Output the [x, y] coordinate of the center of the cell containing the given text.  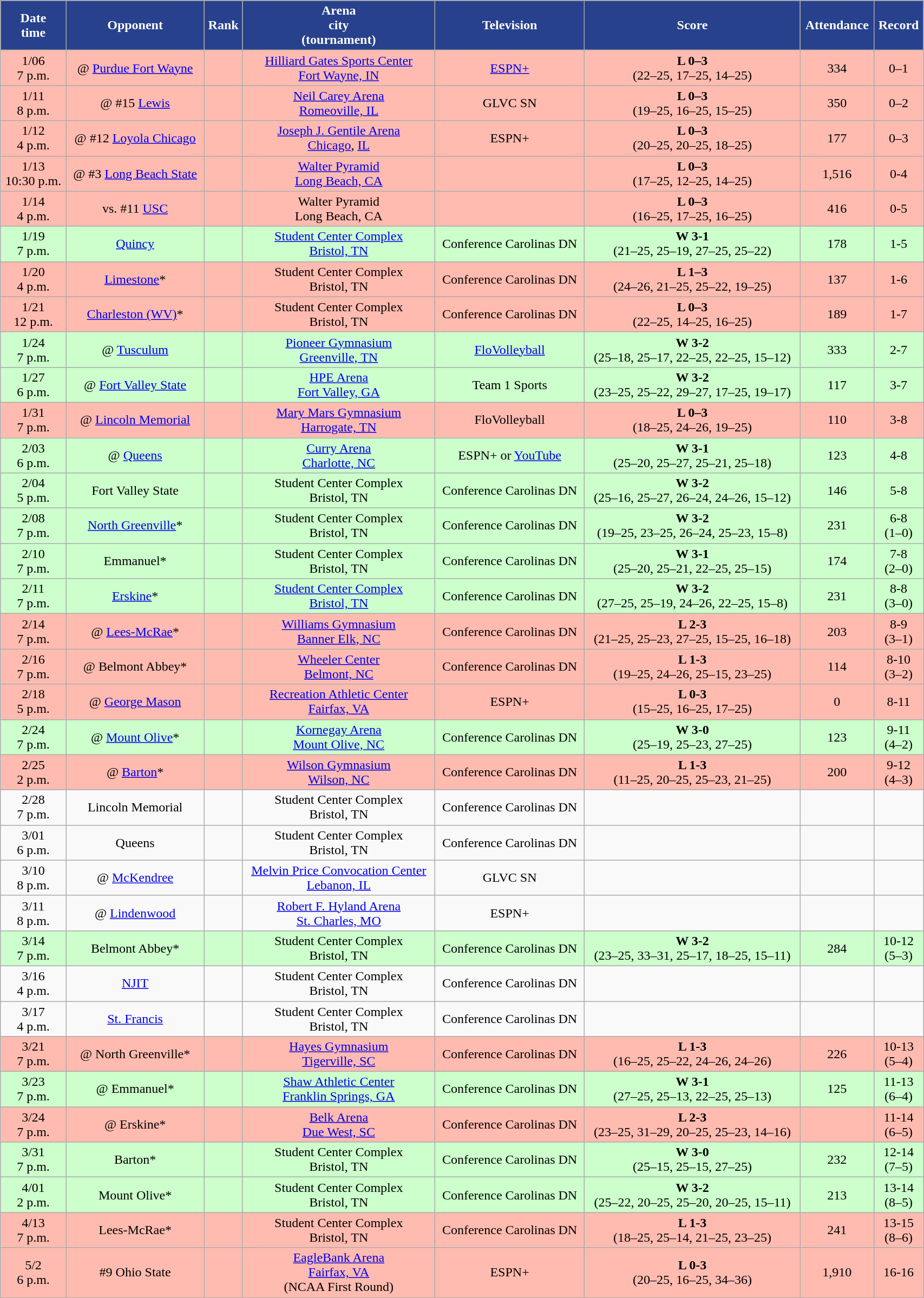
1/144 p.m. [34, 209]
3/016 p.m. [34, 842]
213 [837, 1195]
@ Mount Olive* [135, 737]
12-14(7–5) [899, 1159]
Wilson GymnasiumWilson, NC [339, 772]
350 [837, 103]
@ George Mason [135, 702]
#9 Ohio State [135, 1273]
3/237 p.m. [34, 1089]
1/2112 p.m. [34, 314]
125 [837, 1089]
@ Belmont Abbey* [135, 667]
177 [837, 139]
2/247 p.m. [34, 737]
0–2 [899, 103]
5/26 p.m. [34, 1273]
1/197 p.m. [34, 244]
0-4 [899, 173]
@ Lindenwood [135, 913]
Fort Valley State [135, 490]
1-6 [899, 279]
L 1-3(19–25, 24–26, 25–15, 23–25) [692, 667]
6-8(1–0) [899, 526]
L 0–3(22–25, 14–25, 16–25) [692, 314]
@ #3 Long Beach State [135, 173]
146 [837, 490]
9-12(4–3) [899, 772]
@ Erskine* [135, 1125]
L 0–3(17–25, 12–25, 14–25) [692, 173]
vs. #11 USC [135, 209]
Lees-McRae* [135, 1230]
3/147 p.m. [34, 948]
Lincoln Memorial [135, 808]
Neil Carey ArenaRomeoville, IL [339, 103]
8-10(3–2) [899, 667]
L 0–3(20–25, 20–25, 18–25) [692, 139]
Television [509, 25]
Belk ArenaDue West, SC [339, 1125]
W 3-1(25–20, 25–27, 25–21, 25–18) [692, 455]
114 [837, 667]
241 [837, 1230]
@ Lees-McRae* [135, 631]
@ #15 Lewis [135, 103]
8-8(3–0) [899, 596]
4/137 p.m. [34, 1230]
Record [899, 25]
W 3-2(19–25, 23–25, 26–24, 25–23, 15–8) [692, 526]
1,910 [837, 1273]
Wheeler CenterBelmont, NC [339, 667]
W 3-2(25–18, 25–17, 22–25, 22–25, 15–12) [692, 350]
189 [837, 314]
7-8(2–0) [899, 561]
Attendance [837, 25]
North Greenville* [135, 526]
L 1-3(16–25, 25–22, 24–26, 24–26) [692, 1054]
Limestone* [135, 279]
@ Queens [135, 455]
11-13(6–4) [899, 1089]
L 2-3(21–25, 25–23, 27–25, 15–25, 16–18) [692, 631]
1/118 p.m. [34, 103]
Joseph J. Gentile ArenaChicago, IL [339, 139]
1/124 p.m. [34, 139]
3/217 p.m. [34, 1054]
1/276 p.m. [34, 384]
Barton* [135, 1159]
110 [837, 420]
2/252 p.m. [34, 772]
Mary Mars GymnasiumHarrogate, TN [339, 420]
Score [692, 25]
EagleBank ArenaFairfax, VA(NCAA First Round) [339, 1273]
Quincy [135, 244]
@ Barton* [135, 772]
2/107 p.m. [34, 561]
3-8 [899, 420]
11-14(6–5) [899, 1125]
203 [837, 631]
@ Lincoln Memorial [135, 420]
1-5 [899, 244]
Kornegay ArenaMount Olive, NC [339, 737]
2-7 [899, 350]
St. Francis [135, 1019]
W 3-1(21–25, 25–19, 27–25, 25–22) [692, 244]
L 1-3(18–25, 25–14, 21–25, 23–25) [692, 1230]
L 0–3(22–25, 17–25, 14–25) [692, 68]
13-15(8–6) [899, 1230]
4/012 p.m. [34, 1195]
2/185 p.m. [34, 702]
L 0-3(20–25, 16–25, 34–36) [692, 1273]
3/118 p.m. [34, 913]
Opponent [135, 25]
2/036 p.m. [34, 455]
L 0–3(18–25, 24–26, 19–25) [692, 420]
178 [837, 244]
NJIT [135, 983]
1/247 p.m. [34, 350]
2/147 p.m. [34, 631]
@ #12 Loyola Chicago [135, 139]
2/167 p.m. [34, 667]
W 3-2(23–25, 33–31, 25–17, 18–25, 15–11) [692, 948]
117 [837, 384]
Melvin Price Convocation CenterLebanon, IL [339, 878]
W 3-0(25–15, 25–15, 27–25) [692, 1159]
2/087 p.m. [34, 526]
Hilliard Gates Sports CenterFort Wayne, IN [339, 68]
L 0–3(19–25, 16–25, 15–25) [692, 103]
10-12(5–3) [899, 948]
W 3-2(27–25, 25–19, 24–26, 22–25, 15–8) [692, 596]
Arenacity(tournament) [339, 25]
174 [837, 561]
Queens [135, 842]
L 0-3(15–25, 16–25, 17–25) [692, 702]
@ McKendree [135, 878]
1/067 p.m. [34, 68]
L 1–3(24–26, 21–25, 25–22, 19–25) [692, 279]
1/204 p.m. [34, 279]
L 1-3(11–25, 20–25, 25–23, 21–25) [692, 772]
2/045 p.m. [34, 490]
5-8 [899, 490]
137 [837, 279]
HPE ArenaFort Valley, GA [339, 384]
0 [837, 702]
W 3-2(23–25, 25–22, 29–27, 17–25, 19–17) [692, 384]
1,516 [837, 173]
9-11(4–2) [899, 737]
2/117 p.m. [34, 596]
L 2-3(23–25, 31–29, 20–25, 25–23, 14–16) [692, 1125]
Shaw Athletic CenterFranklin Springs, GA [339, 1089]
Pioneer GymnasiumGreenville, TN [339, 350]
W 3-0(25–19, 25–23, 27–25) [692, 737]
Hayes GymnasiumTigerville, SC [339, 1054]
@ Tusculum [135, 350]
0–3 [899, 139]
3/164 p.m. [34, 983]
@ Fort Valley State [135, 384]
1-7 [899, 314]
16-16 [899, 1273]
1/317 p.m. [34, 420]
333 [837, 350]
10-13(5–4) [899, 1054]
Team 1 Sports [509, 384]
334 [837, 68]
8-11 [899, 702]
3/174 p.m. [34, 1019]
Charleston (WV)* [135, 314]
Erskine* [135, 596]
3/247 p.m. [34, 1125]
13-14(8–5) [899, 1195]
232 [837, 1159]
284 [837, 948]
2/287 p.m. [34, 808]
8-9(3–1) [899, 631]
Robert F. Hyland ArenaSt. Charles, MO [339, 913]
@ Purdue Fort Wayne [135, 68]
416 [837, 209]
L 0–3(16–25, 17–25, 16–25) [692, 209]
W 3-1(25–20, 25–21, 22–25, 25–15) [692, 561]
0-5 [899, 209]
3-7 [899, 384]
Curry ArenaCharlotte, NC [339, 455]
@ North Greenville* [135, 1054]
Datetime [34, 25]
Emmanuel* [135, 561]
4-8 [899, 455]
200 [837, 772]
0–1 [899, 68]
ESPN+ or YouTube [509, 455]
Mount Olive* [135, 1195]
Recreation Athletic CenterFairfax, VA [339, 702]
W 3-2(25–22, 20–25, 25–20, 20–25, 15–11) [692, 1195]
3/108 p.m. [34, 878]
Belmont Abbey* [135, 948]
1/1310:30 p.m. [34, 173]
W 3-1(27–25, 25–13, 22–25, 25–13) [692, 1089]
Rank [223, 25]
226 [837, 1054]
W 3-2(25–16, 25–27, 26–24, 24–26, 15–12) [692, 490]
3/317 p.m. [34, 1159]
Williams GymnasiumBanner Elk, NC [339, 631]
@ Emmanuel* [135, 1089]
